Return the [x, y] coordinate for the center point of the cell that contains the specified text.  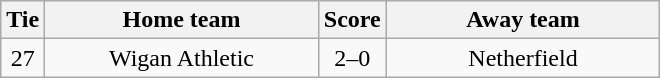
2–0 [352, 58]
Home team [182, 20]
Netherfield [523, 58]
Score [352, 20]
Wigan Athletic [182, 58]
Tie [23, 20]
Away team [523, 20]
27 [23, 58]
